Extract the [X, Y] coordinate from the center of the cell holding the provided text.  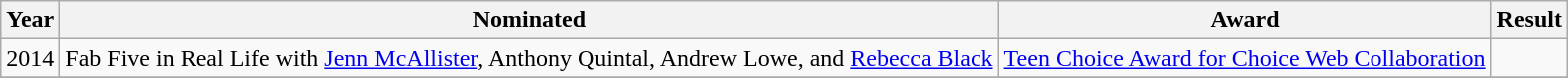
Award [1245, 20]
Year [30, 20]
Teen Choice Award for Choice Web Collaboration [1245, 58]
Result [1529, 20]
2014 [30, 58]
Nominated [529, 20]
Fab Five in Real Life with Jenn McAllister, Anthony Quintal, Andrew Lowe, and Rebecca Black [529, 58]
